Return the (X, Y) coordinate for the center point of the cell that contains the specified text.  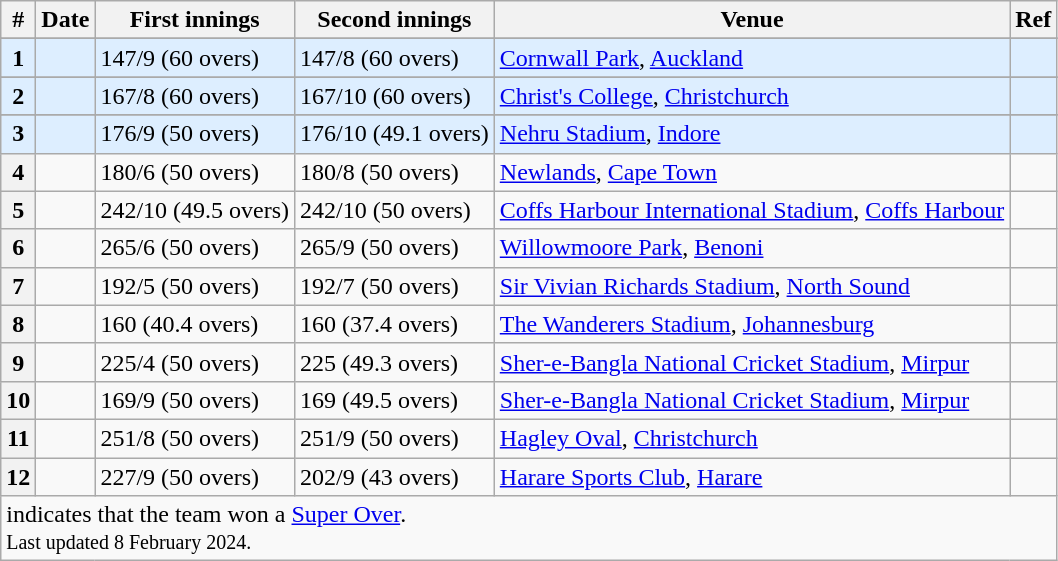
Cornwall Park, Auckland (752, 58)
Willowmoore Park, Benoni (752, 248)
265/9 (50 overs) (395, 248)
192/7 (50 overs) (395, 286)
indicates that the team won a Super Over.Last updated 8 February 2024. (529, 528)
6 (18, 248)
Date (66, 20)
# (18, 20)
12 (18, 477)
202/9 (43 overs) (395, 477)
4 (18, 172)
180/8 (50 overs) (395, 172)
First innings (195, 20)
176/9 (50 overs) (195, 134)
8 (18, 324)
251/8 (50 overs) (195, 438)
169 (49.5 overs) (395, 400)
147/9 (60 overs) (195, 58)
Nehru Stadium, Indore (752, 134)
169/9 (50 overs) (195, 400)
Christ's College, Christchurch (752, 96)
9 (18, 362)
265/6 (50 overs) (195, 248)
7 (18, 286)
Venue (752, 20)
167/10 (60 overs) (395, 96)
147/8 (60 overs) (395, 58)
Ref (1034, 20)
Sir Vivian Richards Stadium, North Sound (752, 286)
225/4 (50 overs) (195, 362)
176/10 (49.1 overs) (395, 134)
Second innings (395, 20)
192/5 (50 overs) (195, 286)
242/10 (49.5 overs) (195, 210)
251/9 (50 overs) (395, 438)
160 (40.4 overs) (195, 324)
160 (37.4 overs) (395, 324)
Harare Sports Club, Harare (752, 477)
3 (18, 134)
2 (18, 96)
180/6 (50 overs) (195, 172)
167/8 (60 overs) (195, 96)
5 (18, 210)
1 (18, 58)
242/10 (50 overs) (395, 210)
Hagley Oval, Christchurch (752, 438)
10 (18, 400)
Coffs Harbour International Stadium, Coffs Harbour (752, 210)
11 (18, 438)
225 (49.3 overs) (395, 362)
The Wanderers Stadium, Johannesburg (752, 324)
227/9 (50 overs) (195, 477)
Newlands, Cape Town (752, 172)
